Locate the cell with the specified text and output its (x, y) center coordinate. 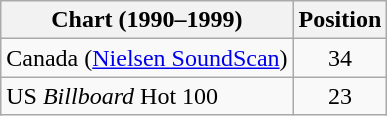
Canada (Nielsen SoundScan) (147, 58)
34 (340, 58)
Chart (1990–1999) (147, 20)
US Billboard Hot 100 (147, 96)
Position (340, 20)
23 (340, 96)
